From the cell containing the given text, extract its center point as [X, Y] coordinate. 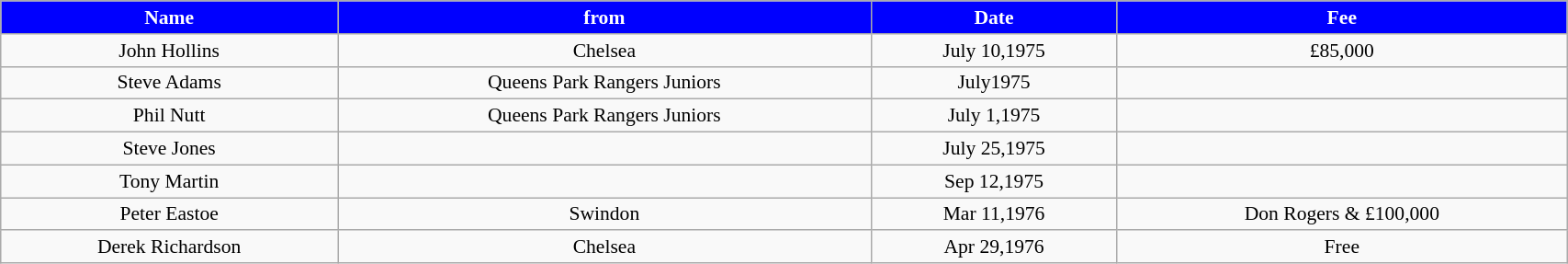
Sep 12,1975 [994, 181]
from [604, 17]
Free [1342, 247]
July 10,1975 [994, 51]
Don Rogers & £100,000 [1342, 214]
Derek Richardson [169, 247]
July 25,1975 [994, 149]
Swindon [604, 214]
Steve Jones [169, 149]
Steve Adams [169, 83]
Name [169, 17]
July 1,1975 [994, 116]
Tony Martin [169, 181]
July1975 [994, 83]
Date [994, 17]
John Hollins [169, 51]
£85,000 [1342, 51]
Fee [1342, 17]
Apr 29,1976 [994, 247]
Phil Nutt [169, 116]
Peter Eastoe [169, 214]
Mar 11,1976 [994, 214]
